Output the [x, y] coordinate of the center of the cell containing the given text.  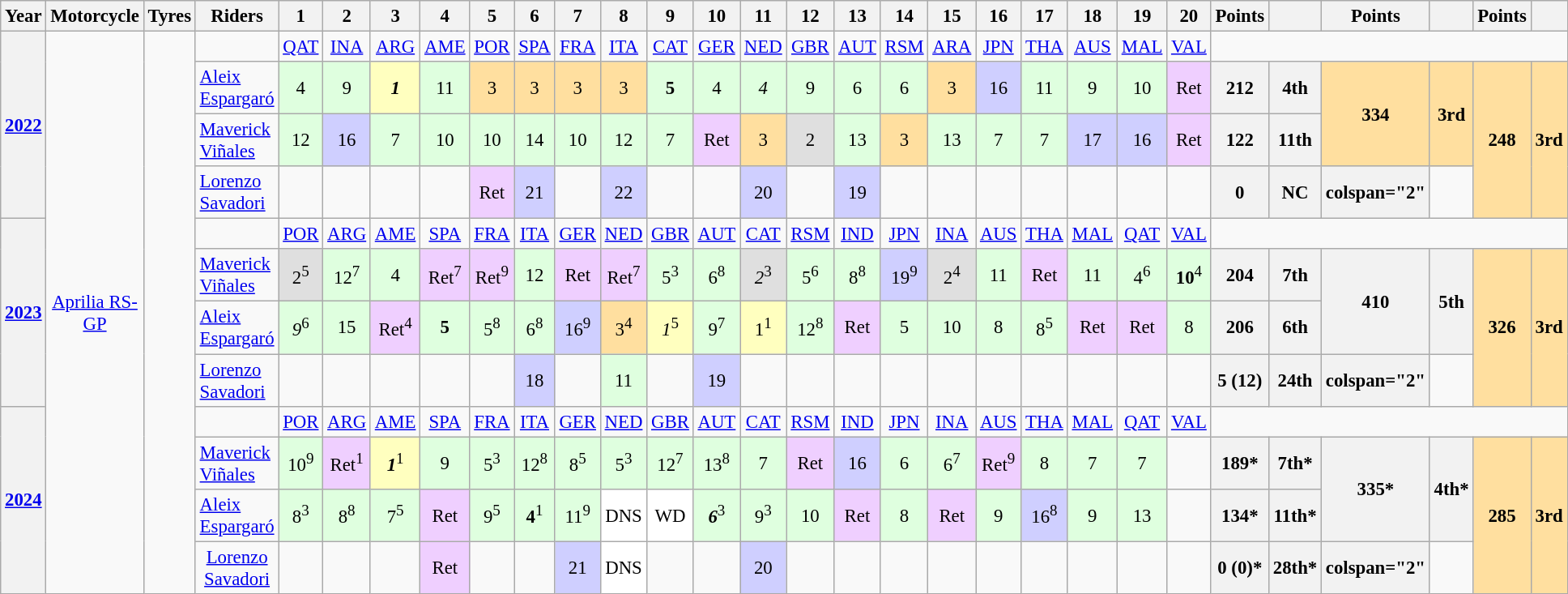
63 [716, 515]
23 [763, 276]
206 [1239, 327]
46 [1142, 276]
212 [1239, 88]
28th* [1294, 567]
93 [763, 515]
11th [1294, 141]
335* [1376, 489]
22 [624, 193]
83 [301, 515]
41 [535, 515]
2023 [23, 313]
410 [1376, 301]
96 [301, 327]
109 [301, 464]
104 [1189, 276]
248 [1502, 140]
NC [1294, 193]
169 [577, 327]
138 [716, 464]
2022 [23, 125]
2024 [23, 499]
ARA [952, 47]
34 [624, 327]
5th [1451, 301]
25 [301, 276]
24 [952, 276]
Year [23, 16]
75 [395, 515]
4th* [1451, 489]
24th [1294, 381]
0 [1239, 193]
168 [1045, 515]
204 [1239, 276]
0 (0)* [1239, 567]
119 [577, 515]
4th [1294, 88]
334 [1376, 113]
285 [1502, 515]
95 [492, 515]
199 [904, 276]
Riders [236, 16]
7th* [1294, 464]
Tyres [169, 16]
6th [1294, 327]
189* [1239, 464]
97 [716, 327]
Ret4 [395, 327]
5 (12) [1239, 381]
67 [952, 464]
Ret1 [347, 464]
56 [810, 276]
Motorcycle [95, 16]
134* [1239, 515]
7th [1294, 276]
58 [492, 327]
326 [1502, 328]
Aprilia RS-GP [95, 313]
11th* [1294, 515]
WD [671, 515]
122 [1239, 141]
